Return the [X, Y] coordinate for the center point of the cell that contains the specified text.  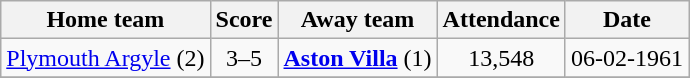
Plymouth Argyle (2) [106, 58]
Away team [358, 20]
Aston Villa (1) [358, 58]
06-02-1961 [626, 58]
Score [244, 20]
Home team [106, 20]
Date [626, 20]
13,548 [501, 58]
Attendance [501, 20]
3–5 [244, 58]
